Identify which cell holds the provided text, then report its (x, y) central coordinate. 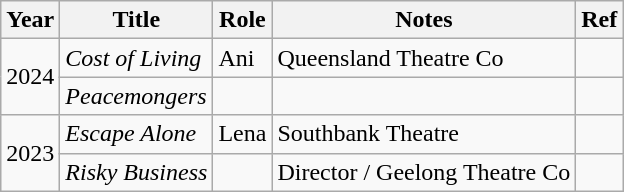
Risky Business (136, 172)
Ref (600, 20)
2023 (30, 153)
Ani (242, 58)
Role (242, 20)
Lena (242, 134)
Peacemongers (136, 96)
Year (30, 20)
2024 (30, 77)
Cost of Living (136, 58)
Title (136, 20)
Southbank Theatre (424, 134)
Director / Geelong Theatre Co (424, 172)
Notes (424, 20)
Queensland Theatre Co (424, 58)
Escape Alone (136, 134)
